Scan for the cell matching the given text and deliver its (X, Y) coordinate at center. 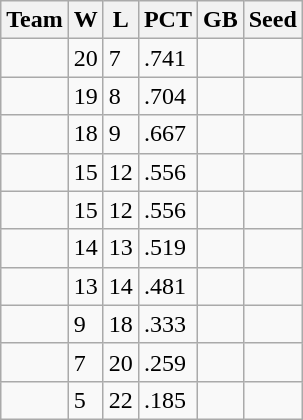
.741 (168, 58)
.481 (168, 286)
Team (35, 20)
.259 (168, 362)
5 (86, 400)
.185 (168, 400)
.519 (168, 248)
8 (120, 96)
.667 (168, 134)
Seed (272, 20)
19 (86, 96)
W (86, 20)
.704 (168, 96)
L (120, 20)
22 (120, 400)
PCT (168, 20)
.333 (168, 324)
GB (220, 20)
